Detect which cell encompasses the target text, then output its (X, Y) center coordinate. 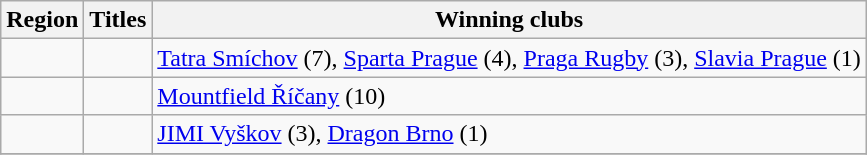
Tatra Smíchov (7), Sparta Prague (4), Praga Rugby (3), Slavia Prague (1) (510, 58)
Region (42, 20)
Winning clubs (510, 20)
JIMI Vyškov (3), Dragon Brno (1) (510, 134)
Titles (118, 20)
Mountfield Říčany (10) (510, 96)
